For the text-containing cell, return its midpoint in [X, Y] coordinate format. 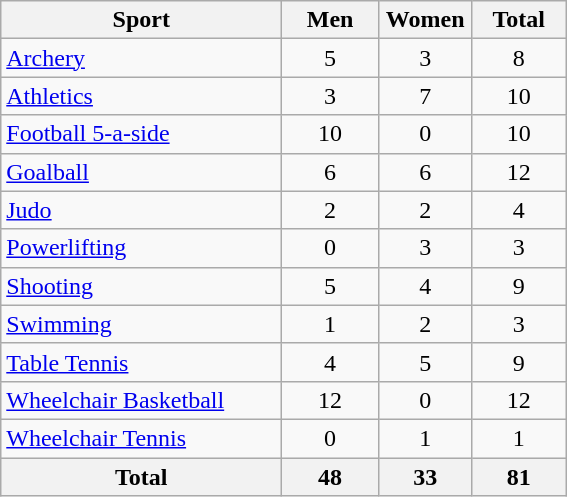
Wheelchair Tennis [142, 438]
33 [425, 477]
Table Tennis [142, 362]
Sport [142, 20]
Men [330, 20]
Football 5-a-side [142, 134]
Goalball [142, 172]
81 [519, 477]
Archery [142, 58]
48 [330, 477]
Wheelchair Basketball [142, 400]
8 [519, 58]
Athletics [142, 96]
Judo [142, 210]
Swimming [142, 324]
Women [425, 20]
Powerlifting [142, 248]
Shooting [142, 286]
7 [425, 96]
